Pinpoint the cell where the given text exists, returning its [X, Y] midpoint coordinate. 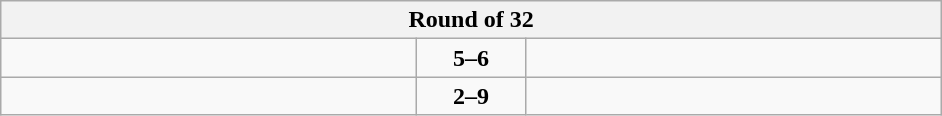
2–9 [472, 96]
5–6 [472, 58]
Round of 32 [472, 20]
